Return the [x, y] coordinate for the center point of the cell that contains the specified text.  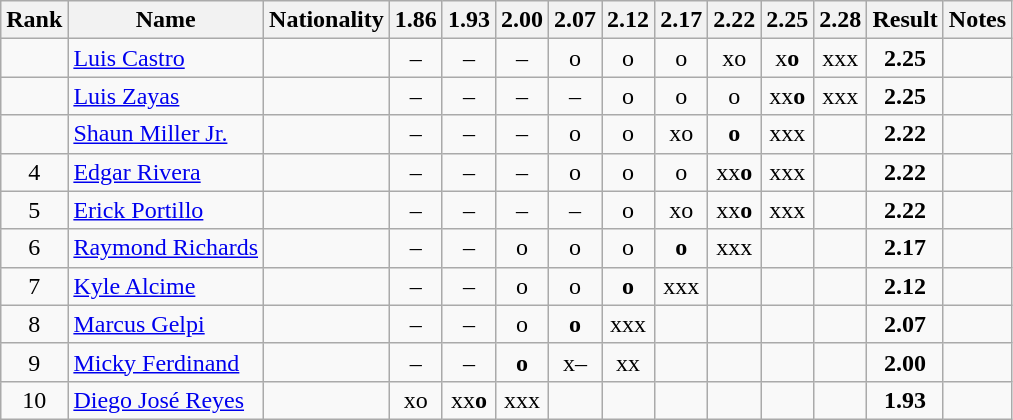
8 [34, 324]
Luis Castro [166, 58]
Edgar Rivera [166, 172]
9 [34, 362]
Kyle Alcime [166, 286]
10 [34, 400]
Result [905, 20]
Micky Ferdinand [166, 362]
Nationality [327, 20]
Marcus Gelpi [166, 324]
x– [574, 362]
7 [34, 286]
Rank [34, 20]
xx [628, 362]
Shaun Miller Jr. [166, 134]
1.86 [416, 20]
5 [34, 210]
Erick Portillo [166, 210]
4 [34, 172]
2.28 [840, 20]
6 [34, 248]
Notes [977, 20]
Name [166, 20]
Luis Zayas [166, 96]
Diego José Reyes [166, 400]
Raymond Richards [166, 248]
